Determine the [X, Y] coordinate at the center of the cell enclosing the given text.  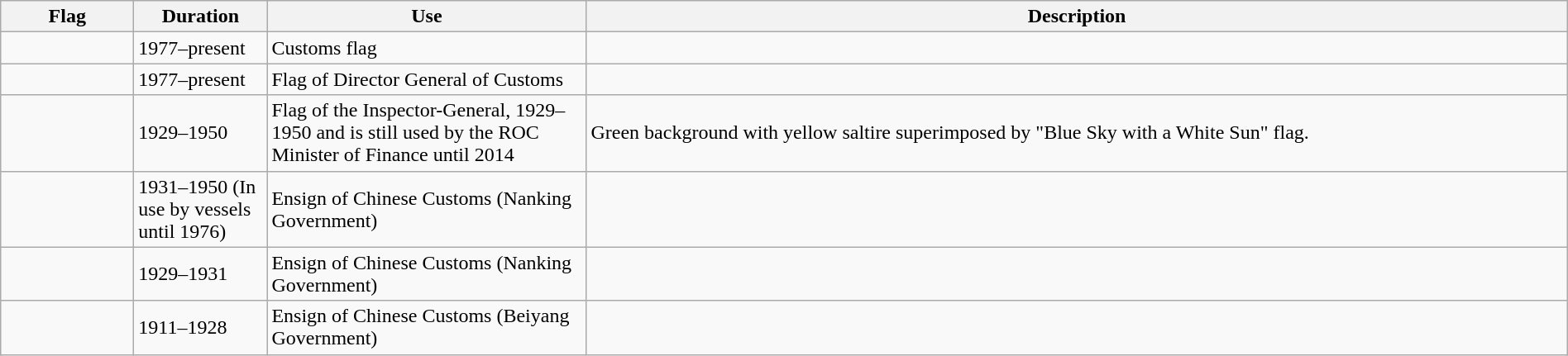
1931–1950 (In use by vessels until 1976) [200, 209]
Description [1077, 17]
1911–1928 [200, 327]
Use [427, 17]
Customs flag [427, 48]
Flag of the Inspector-General, 1929–1950 and is still used by the ROC Minister of Finance until 2014 [427, 133]
1929–1950 [200, 133]
Green background with yellow saltire superimposed by "Blue Sky with a White Sun" flag. [1077, 133]
1929–1931 [200, 274]
Ensign of Chinese Customs (Beiyang Government) [427, 327]
Flag [68, 17]
Flag of Director General of Customs [427, 79]
Duration [200, 17]
